Locate the cell with the specified text and output its [x, y] center coordinate. 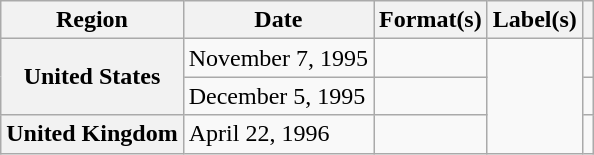
United States [92, 77]
December 5, 1995 [278, 96]
Label(s) [534, 20]
November 7, 1995 [278, 58]
April 22, 1996 [278, 134]
Format(s) [431, 20]
Region [92, 20]
United Kingdom [92, 134]
Date [278, 20]
